Scan for the cell matching the given text and deliver its [x, y] coordinate at center. 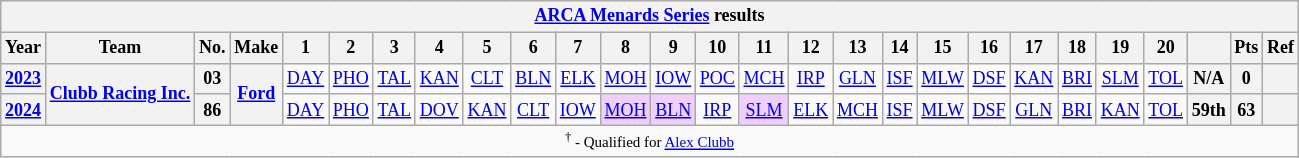
19 [1120, 48]
5 [487, 48]
0 [1246, 78]
4 [439, 48]
ARCA Menards Series results [650, 16]
86 [212, 110]
2024 [24, 110]
N/A [1208, 78]
9 [674, 48]
No. [212, 48]
10 [718, 48]
63 [1246, 110]
1 [305, 48]
03 [212, 78]
11 [764, 48]
Pts [1246, 48]
3 [394, 48]
6 [534, 48]
14 [900, 48]
20 [1166, 48]
Team [120, 48]
17 [1034, 48]
2023 [24, 78]
Ref [1281, 48]
15 [942, 48]
13 [858, 48]
DOV [439, 110]
POC [718, 78]
18 [1078, 48]
† - Qualified for Alex Clubb [650, 141]
7 [578, 48]
Ford [256, 94]
2 [352, 48]
Make [256, 48]
Clubb Racing Inc. [120, 94]
8 [626, 48]
16 [989, 48]
Year [24, 48]
12 [811, 48]
59th [1208, 110]
